Identify which cell holds the provided text, then report its [x, y] central coordinate. 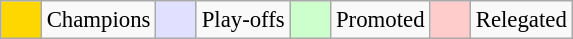
Champions [98, 20]
Promoted [380, 20]
Relegated [521, 20]
Play-offs [243, 20]
